Search for the cell housing the specified text and yield its [x, y] center coordinate. 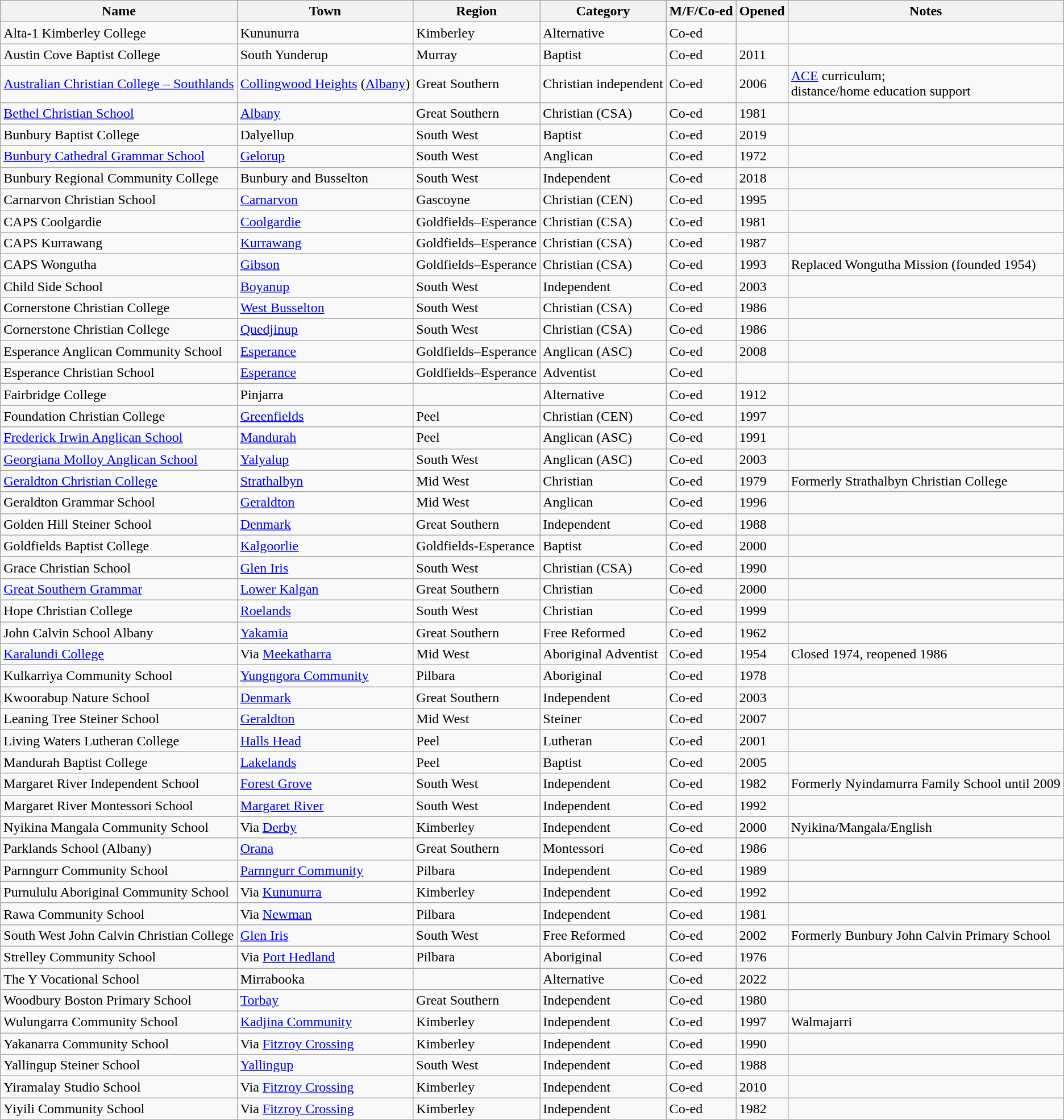
Kurrawang [325, 243]
Halls Head [325, 741]
West Busselton [325, 308]
Bunbury Baptist College [119, 135]
Frederick Irwin Anglican School [119, 438]
Grace Christian School [119, 567]
Walmajarri [925, 1022]
Margaret River Montessori School [119, 806]
Via Meekatharra [325, 654]
Category [603, 11]
Forest Grove [325, 784]
Closed 1974, reopened 1986 [925, 654]
Formerly Strathalbyn Christian College [925, 481]
Strelley Community School [119, 957]
1912 [762, 395]
Parklands School (Albany) [119, 849]
Yallingup Steiner School [119, 1065]
Bethel Christian School [119, 113]
2019 [762, 135]
Yakamia [325, 633]
Via Derby [325, 827]
Formerly Nyindamurra Family School until 2009 [925, 784]
Dalyellup [325, 135]
Coolgardie [325, 221]
Carnarvon Christian School [119, 200]
Yiyili Community School [119, 1109]
Kadjina Community [325, 1022]
Opened [762, 11]
1980 [762, 1001]
Lakelands [325, 762]
Replaced Wongutha Mission (founded 1954) [925, 264]
Name [119, 11]
Aboriginal Adventist [603, 654]
Kwoorabup Nature School [119, 698]
Wulungarra Community School [119, 1022]
Quedjinup [325, 330]
Greenfields [325, 416]
Living Waters Lutheran College [119, 741]
1978 [762, 676]
Region [476, 11]
1979 [762, 481]
Goldfields Baptist College [119, 546]
Town [325, 11]
Austin Cove Baptist College [119, 55]
ACE curriculum;distance/home education support [925, 84]
2007 [762, 719]
Fairbridge College [119, 395]
Montessori [603, 849]
Leaning Tree Steiner School [119, 719]
Lower Kalgan [325, 589]
Adventist [603, 373]
2008 [762, 351]
Kulkarriya Community School [119, 676]
Geraldton Christian College [119, 481]
Bunbury and Busselton [325, 178]
Pinjarra [325, 395]
Yalyalup [325, 459]
1993 [762, 264]
Yungngora Community [325, 676]
Murray [476, 55]
1954 [762, 654]
Strathalbyn [325, 481]
Foundation Christian College [119, 416]
2005 [762, 762]
Esperance Christian School [119, 373]
Formerly Bunbury John Calvin Primary School [925, 935]
The Y Vocational School [119, 978]
Torbay [325, 1001]
Yiramalay Studio School [119, 1087]
1995 [762, 200]
2002 [762, 935]
Yakanarra Community School [119, 1044]
1991 [762, 438]
Yallingup [325, 1065]
1976 [762, 957]
Purnululu Aboriginal Community School [119, 892]
Kalgoorlie [325, 546]
CAPS Coolgardie [119, 221]
2010 [762, 1087]
Great Southern Grammar [119, 589]
Notes [925, 11]
Esperance Anglican Community School [119, 351]
Gibson [325, 264]
Margaret River [325, 806]
Rawa Community School [119, 914]
Carnarvon [325, 200]
Child Side School [119, 286]
1996 [762, 503]
Woodbury Boston Primary School [119, 1001]
2001 [762, 741]
Goldfields-Esperance [476, 546]
Hope Christian College [119, 611]
Karalundi College [119, 654]
Via Newman [325, 914]
Australian Christian College – Southlands [119, 84]
South Yunderup [325, 55]
M/F/Co-ed [701, 11]
1989 [762, 870]
Kununurra [325, 33]
Parnngurr Community School [119, 870]
Parnngurr Community [325, 870]
Boyanup [325, 286]
Gascoyne [476, 200]
Albany [325, 113]
Via Kununurra [325, 892]
Bunbury Cathedral Grammar School [119, 156]
Bunbury Regional Community College [119, 178]
Orana [325, 849]
CAPS Kurrawang [119, 243]
Alta-1 Kimberley College [119, 33]
Mandurah Baptist College [119, 762]
2018 [762, 178]
Mirrabooka [325, 978]
Margaret River Independent School [119, 784]
Gelorup [325, 156]
1999 [762, 611]
Mandurah [325, 438]
1962 [762, 633]
1972 [762, 156]
CAPS Wongutha [119, 264]
Golden Hill Steiner School [119, 524]
Roelands [325, 611]
John Calvin School Albany [119, 633]
Geraldton Grammar School [119, 503]
Steiner [603, 719]
1987 [762, 243]
2022 [762, 978]
Nyikina Mangala Community School [119, 827]
Collingwood Heights (Albany) [325, 84]
Georgiana Molloy Anglican School [119, 459]
Nyikina/Mangala/English [925, 827]
Via Port Hedland [325, 957]
South West John Calvin Christian College [119, 935]
Lutheran [603, 741]
Christian independent [603, 84]
2011 [762, 55]
2006 [762, 84]
